Detect which cell encompasses the target text, then output its [x, y] center coordinate. 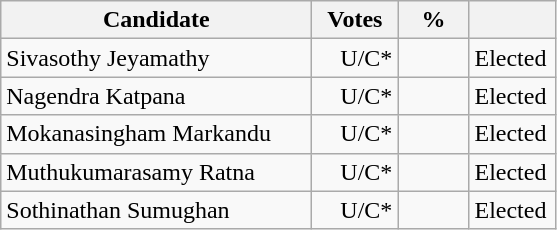
% [434, 20]
Mokanasingham Markandu [156, 134]
Candidate [156, 20]
Nagendra Katpana [156, 96]
Muthukumarasamy Ratna [156, 172]
Sothinathan Sumughan [156, 210]
Sivasothy Jeyamathy [156, 58]
Votes [355, 20]
